Extract the [x, y] coordinate from the center of the cell holding the provided text.  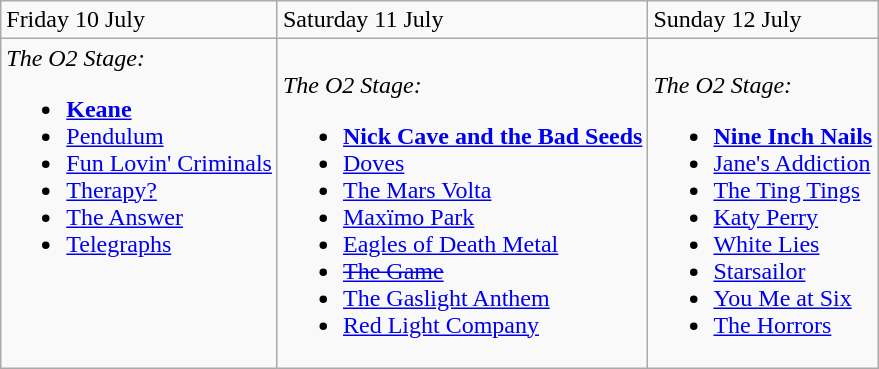
Friday 10 July [140, 20]
The O2 Stage:Nine Inch NailsJane's AddictionThe Ting TingsKaty PerryWhite LiesStarsailorYou Me at SixThe Horrors [763, 204]
The O2 Stage:Nick Cave and the Bad SeedsDovesThe Mars VoltaMaxïmo ParkEagles of Death MetalThe GameThe Gaslight AnthemRed Light Company [462, 204]
The O2 Stage:KeanePendulumFun Lovin' CriminalsTherapy?The AnswerTelegraphs [140, 204]
Sunday 12 July [763, 20]
Saturday 11 July [462, 20]
